Scan for the cell matching the given text and deliver its [X, Y] coordinate at center. 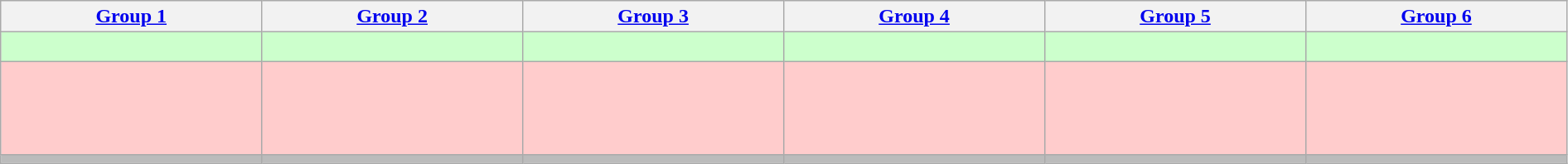
Group 1 [131, 17]
Group 5 [1175, 17]
Group 4 [915, 17]
Group 3 [653, 17]
Group 2 [393, 17]
Group 6 [1437, 17]
